Return the [x, y] coordinate for the center point of the cell that contains the specified text.  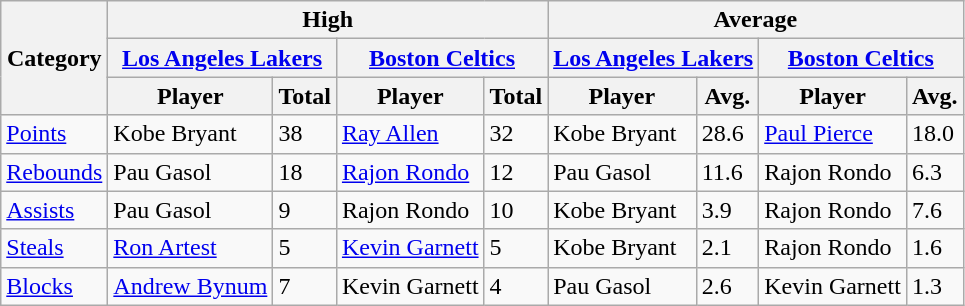
38 [305, 134]
7.6 [934, 210]
Assists [54, 210]
2.1 [728, 248]
Average [756, 20]
3.9 [728, 210]
28.6 [728, 134]
Points [54, 134]
Blocks [54, 286]
Category [54, 58]
Rebounds [54, 172]
7 [305, 286]
1.3 [934, 286]
6.3 [934, 172]
18.0 [934, 134]
32 [516, 134]
Ron Artest [190, 248]
1.6 [934, 248]
Andrew Bynum [190, 286]
9 [305, 210]
Paul Pierce [833, 134]
4 [516, 286]
2.6 [728, 286]
Ray Allen [410, 134]
18 [305, 172]
10 [516, 210]
12 [516, 172]
High [328, 20]
Steals [54, 248]
11.6 [728, 172]
